Identify which cell holds the provided text, then report its [X, Y] central coordinate. 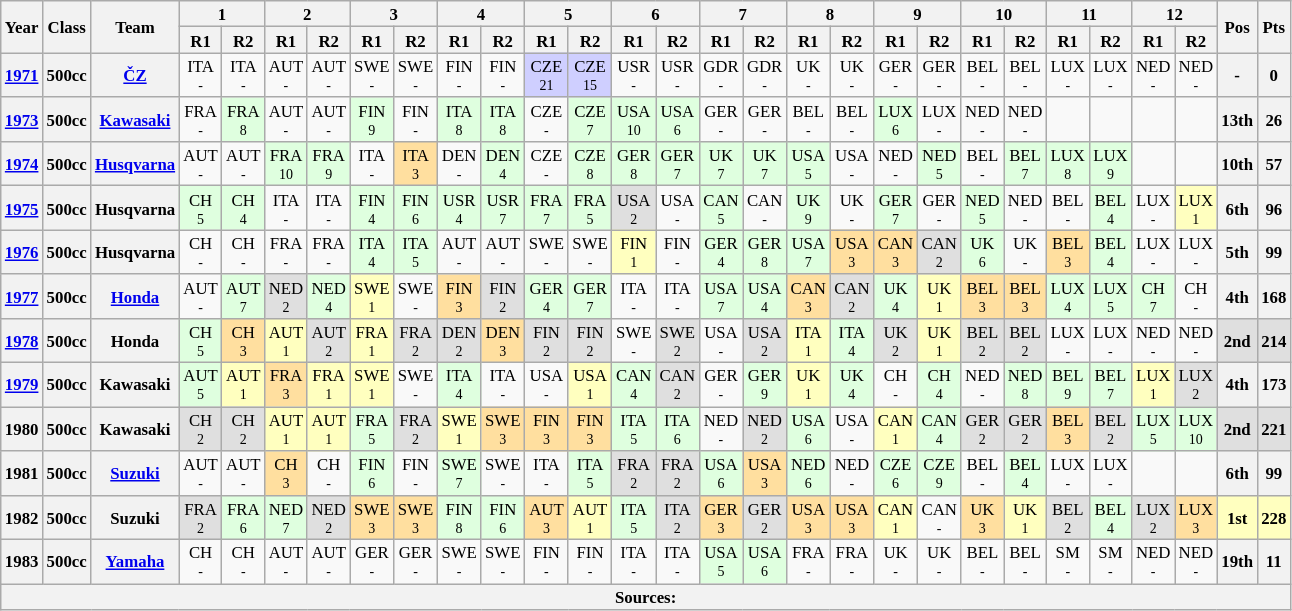
NED8 [1026, 385]
1977 [22, 296]
FIN4 [372, 208]
NED7 [286, 517]
9 [918, 14]
DEN4 [503, 164]
AUT7 [244, 296]
0 [1274, 75]
10th [1237, 164]
228 [1274, 517]
19th [1237, 562]
ITA2 [678, 517]
AUT5 [200, 385]
LUX3 [1196, 517]
UK3 [982, 517]
FIN8 [459, 517]
57 [1274, 164]
SWE7 [459, 473]
CZE15 [590, 75]
SWE2 [678, 341]
LUX10 [1196, 429]
1973 [22, 120]
ITA3 [416, 164]
12 [1174, 14]
CZE6 [896, 473]
214 [1274, 341]
1st [1237, 517]
Pos [1237, 27]
CZE7 [590, 120]
ITA6 [678, 429]
NED4 [328, 296]
BEL9 [1068, 385]
FRA6 [244, 517]
5th [1237, 252]
CZE8 [590, 164]
FRA10 [286, 164]
FRA3 [286, 385]
CH7 [1154, 296]
AUT3 [547, 517]
UK2 [896, 341]
AUT2 [328, 341]
DEN2 [459, 341]
1975 [22, 208]
221 [1274, 429]
USA10 [634, 120]
1981 [22, 473]
ČZ [135, 75]
1976 [22, 252]
13th [1237, 120]
1983 [22, 562]
1 [222, 14]
1971 [22, 75]
UK9 [808, 208]
USA1 [590, 385]
CZE21 [547, 75]
DEN3 [503, 341]
NED6 [808, 473]
4 [480, 14]
GER9 [765, 385]
8 [830, 14]
6 [656, 14]
LUX9 [1110, 164]
1982 [22, 517]
ITA1 [808, 341]
FRA7 [547, 208]
LUX8 [1068, 164]
2 [308, 14]
1978 [22, 341]
3 [394, 14]
1974 [22, 164]
96 [1274, 208]
173 [1274, 385]
1980 [22, 429]
Year [22, 27]
Sources: [646, 597]
CAN5 [721, 208]
7 [742, 14]
FIN9 [372, 120]
FRA8 [244, 120]
26 [1274, 120]
LUX6 [896, 120]
1979 [22, 385]
LUX4 [1068, 296]
USA4 [765, 296]
FIN1 [634, 252]
GER3 [721, 517]
Class [67, 27]
Team [135, 27]
Yamaha [135, 562]
DEN- [459, 164]
10 [1004, 14]
- [1237, 75]
5 [568, 14]
168 [1274, 296]
USR7 [503, 208]
UK6 [982, 252]
FRA9 [328, 164]
Pts [1274, 27]
USR4 [459, 208]
CZE9 [939, 473]
